Find where the given text appears and provide that cell's center as (X, Y) coordinate. 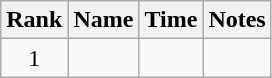
1 (34, 58)
Name (104, 20)
Notes (237, 20)
Rank (34, 20)
Time (171, 20)
